Locate the cell with the specified text and output its [X, Y] center coordinate. 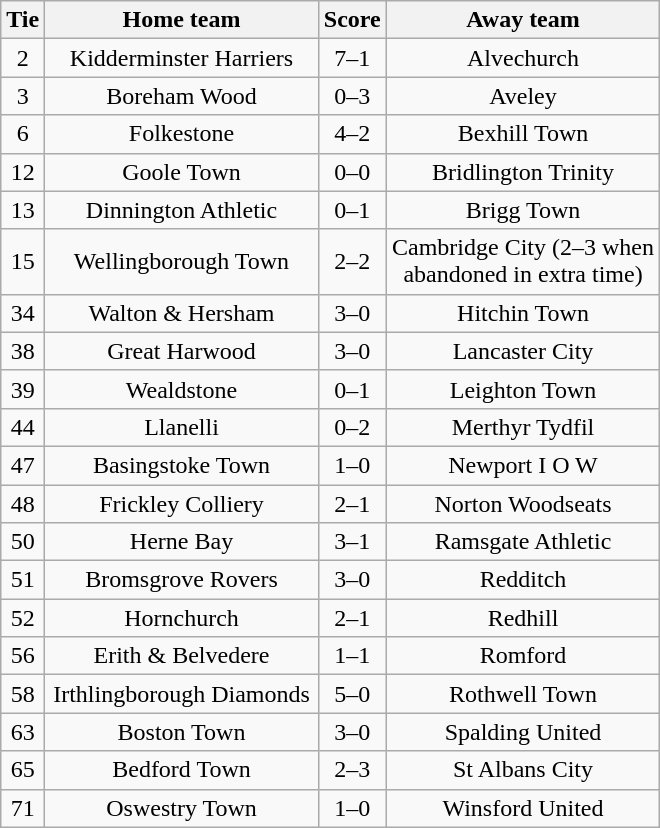
39 [23, 389]
St Albans City [523, 770]
4–2 [352, 134]
Bedford Town [182, 770]
Rothwell Town [523, 694]
7–1 [352, 58]
Llanelli [182, 427]
Hitchin Town [523, 313]
Leighton Town [523, 389]
Dinnington Athletic [182, 210]
Newport I O W [523, 465]
Tie [23, 20]
47 [23, 465]
Hornchurch [182, 618]
2 [23, 58]
13 [23, 210]
0–2 [352, 427]
Bexhill Town [523, 134]
Walton & Hersham [182, 313]
Ramsgate Athletic [523, 542]
Redditch [523, 580]
Herne Bay [182, 542]
Lancaster City [523, 351]
58 [23, 694]
Basingstoke Town [182, 465]
Brigg Town [523, 210]
0–3 [352, 96]
Great Harwood [182, 351]
1–1 [352, 656]
52 [23, 618]
Aveley [523, 96]
Winsford United [523, 808]
Home team [182, 20]
Irthlingborough Diamonds [182, 694]
48 [23, 503]
Norton Woodseats [523, 503]
44 [23, 427]
63 [23, 732]
Boston Town [182, 732]
Merthyr Tydfil [523, 427]
Bromsgrove Rovers [182, 580]
Away team [523, 20]
50 [23, 542]
12 [23, 172]
Cambridge City (2–3 when abandoned in extra time) [523, 262]
Oswestry Town [182, 808]
Redhill [523, 618]
34 [23, 313]
0–0 [352, 172]
Erith & Belvedere [182, 656]
Wellingborough Town [182, 262]
38 [23, 351]
Folkestone [182, 134]
2–2 [352, 262]
6 [23, 134]
65 [23, 770]
15 [23, 262]
Alvechurch [523, 58]
71 [23, 808]
Spalding United [523, 732]
Goole Town [182, 172]
Score [352, 20]
Kidderminster Harriers [182, 58]
3–1 [352, 542]
Frickley Colliery [182, 503]
Boreham Wood [182, 96]
Romford [523, 656]
Bridlington Trinity [523, 172]
3 [23, 96]
56 [23, 656]
Wealdstone [182, 389]
5–0 [352, 694]
2–3 [352, 770]
51 [23, 580]
